Output the [X, Y] coordinate of the center of the cell containing the given text.  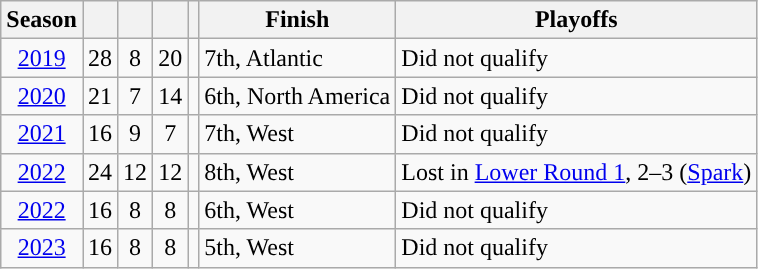
2023 [42, 248]
Finish [298, 20]
2019 [42, 58]
6th, North America [298, 96]
Playoffs [576, 20]
24 [100, 172]
6th, West [298, 210]
2021 [42, 134]
Lost in Lower Round 1, 2–3 (Spark) [576, 172]
14 [170, 96]
21 [100, 96]
5th, West [298, 248]
7th, Atlantic [298, 58]
2020 [42, 96]
8th, West [298, 172]
Season [42, 20]
7th, West [298, 134]
28 [100, 58]
20 [170, 58]
9 [136, 134]
